Capture the cell that displays the provided text and extract its [X, Y] central coordinate. 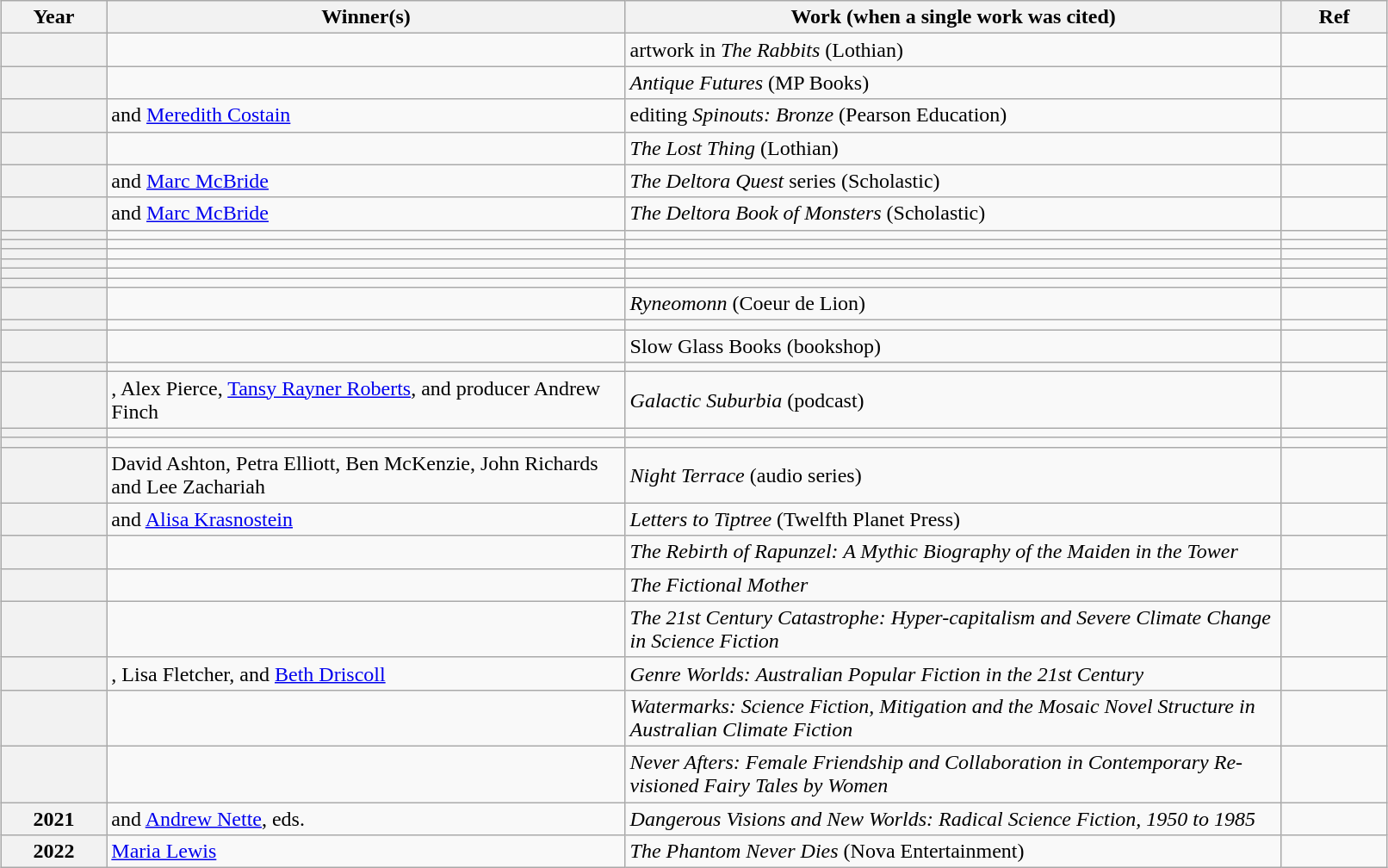
and Andrew Nette, eds. [366, 819]
The Phantom Never Dies (Nova Entertainment) [953, 852]
and Alisa Krasnostein [366, 519]
, Lisa Fletcher, and Beth Driscoll [366, 673]
Slow Glass Books (bookshop) [953, 346]
, Alex Pierce, Tansy Rayner Roberts, and producer Andrew Finch [366, 400]
and Meredith Costain [366, 115]
Antique Futures (MP Books) [953, 83]
David Ashton, Petra Elliott, Ben McKenzie, John Richards and Lee Zachariah [366, 475]
Letters to Tiptree (Twelfth Planet Press) [953, 519]
Galactic Suburbia (podcast) [953, 400]
Watermarks: Science Fiction, Mitigation and the Mosaic Novel Structure in Australian Climate Fiction [953, 718]
Maria Lewis [366, 852]
The Deltora Book of Monsters (Scholastic) [953, 214]
editing Spinouts: Bronze (Pearson Education) [953, 115]
2022 [53, 852]
The 21st Century Catastrophe: Hyper-capitalism and Severe Climate Change in Science Fiction [953, 629]
The Deltora Quest series (Scholastic) [953, 181]
Genre Worlds: Australian Popular Fiction in the 21st Century [953, 673]
Ryneomonn (Coeur de Lion) [953, 304]
The Lost Thing (Lothian) [953, 148]
artwork in The Rabbits (Lothian) [953, 50]
Ref [1335, 17]
2021 [53, 819]
Night Terrace (audio series) [953, 475]
Year [53, 17]
The Fictional Mother [953, 585]
The Rebirth of Rapunzel: A Mythic Biography of the Maiden in the Tower [953, 552]
Winner(s) [366, 17]
Never Afters: Female Friendship and Collaboration in Contemporary Re-visioned Fairy Tales by Women [953, 773]
Work (when a single work was cited) [953, 17]
Dangerous Visions and New Worlds: Radical Science Fiction, 1950 to 1985 [953, 819]
